Provide the (x, y) coordinate of the cell's center where the given text is located.  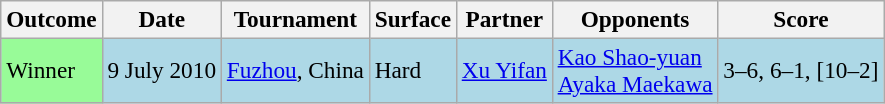
Score (801, 19)
Outcome (52, 19)
Date (162, 19)
Winner (52, 70)
Xu Yifan (504, 70)
Fuzhou, China (295, 70)
Partner (504, 19)
Tournament (295, 19)
Surface (412, 19)
9 July 2010 (162, 70)
Hard (412, 70)
Kao Shao-yuan Ayaka Maekawa (635, 70)
3–6, 6–1, [10–2] (801, 70)
Opponents (635, 19)
